Return the [X, Y] coordinate for the center point of the cell that contains the specified text.  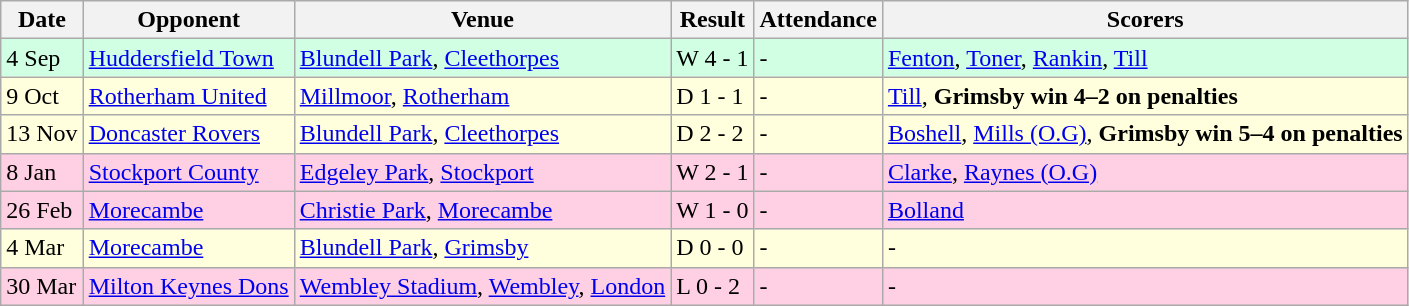
Edgeley Park, Stockport [482, 172]
D 0 - 0 [712, 248]
Attendance [818, 20]
Rotherham United [188, 96]
Stockport County [188, 172]
30 Mar [42, 286]
Christie Park, Morecambe [482, 210]
Doncaster Rovers [188, 134]
Boshell, Mills (O.G), Grimsby win 5–4 on penalties [1145, 134]
Huddersfield Town [188, 58]
Fenton, Toner, Rankin, Till [1145, 58]
Millmoor, Rotherham [482, 96]
D 1 - 1 [712, 96]
Wembley Stadium, Wembley, London [482, 286]
Result [712, 20]
Opponent [188, 20]
Scorers [1145, 20]
D 2 - 2 [712, 134]
4 Sep [42, 58]
Date [42, 20]
Blundell Park, Grimsby [482, 248]
Clarke, Raynes (O.G) [1145, 172]
W 2 - 1 [712, 172]
4 Mar [42, 248]
L 0 - 2 [712, 286]
8 Jan [42, 172]
Milton Keynes Dons [188, 286]
9 Oct [42, 96]
Venue [482, 20]
W 1 - 0 [712, 210]
Till, Grimsby win 4–2 on penalties [1145, 96]
W 4 - 1 [712, 58]
13 Nov [42, 134]
Bolland [1145, 210]
26 Feb [42, 210]
